Detect which cell encompasses the target text, then output its [x, y] center coordinate. 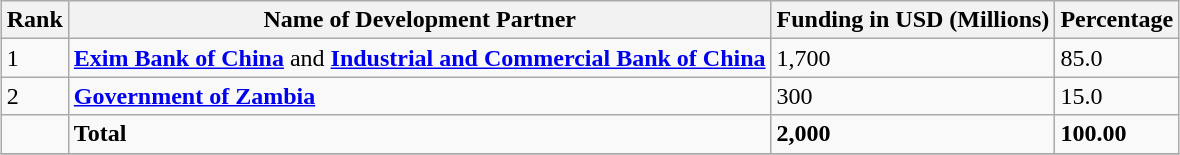
2 [34, 96]
1,700 [913, 58]
100.00 [1117, 134]
Name of Development Partner [420, 20]
1 [34, 58]
85.0 [1117, 58]
2,000 [913, 134]
Total [420, 134]
Exim Bank of China and Industrial and Commercial Bank of China [420, 58]
Percentage [1117, 20]
Rank [34, 20]
Funding in USD (Millions) [913, 20]
Government of Zambia [420, 96]
15.0 [1117, 96]
300 [913, 96]
